Output the (X, Y) coordinate of the center of the cell containing the given text.  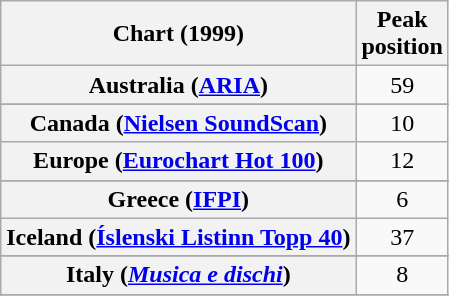
Iceland (Íslenski Listinn Topp 40) (178, 237)
Chart (1999) (178, 34)
Greece (IFPI) (178, 199)
10 (402, 123)
37 (402, 237)
12 (402, 161)
Italy (Musica e dischi) (178, 275)
Peakposition (402, 34)
6 (402, 199)
Canada (Nielsen SoundScan) (178, 123)
59 (402, 85)
Australia (ARIA) (178, 85)
8 (402, 275)
Europe (Eurochart Hot 100) (178, 161)
